Capture the cell that displays the provided text and extract its (x, y) central coordinate. 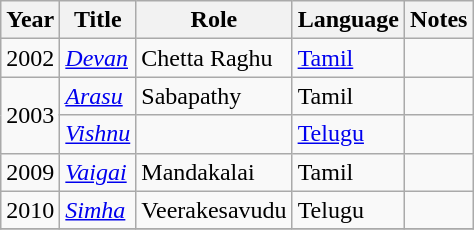
Sabapathy (214, 96)
Role (214, 20)
2003 (30, 115)
Veerakesavudu (214, 210)
Year (30, 20)
Chetta Raghu (214, 58)
Mandakalai (214, 172)
Devan (98, 58)
Language (348, 20)
2010 (30, 210)
Arasu (98, 96)
Title (98, 20)
Simha (98, 210)
Vishnu (98, 134)
2002 (30, 58)
Vaigai (98, 172)
Notes (439, 20)
2009 (30, 172)
